Provide the (X, Y) coordinate of the cell's center where the given text is located.  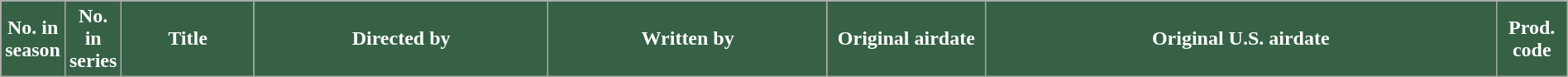
Original U.S. airdate (1241, 39)
Original airdate (906, 39)
Prod.code (1532, 39)
Title (188, 39)
Written by (688, 39)
No. inseason (33, 39)
No. inseries (93, 39)
Directed by (401, 39)
